For the text-containing cell, return its midpoint in [x, y] coordinate format. 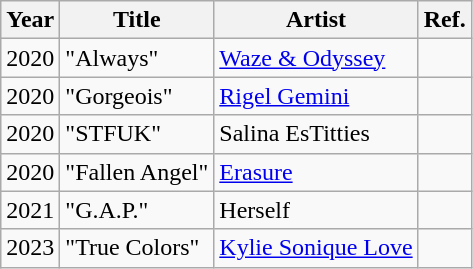
Salina EsTitties [316, 134]
Herself [316, 210]
"Fallen Angel" [137, 172]
2021 [30, 210]
"G.A.P." [137, 210]
Year [30, 20]
Rigel Gemini [316, 96]
"Always" [137, 58]
Erasure [316, 172]
"STFUK" [137, 134]
2023 [30, 248]
"Gorgeois" [137, 96]
Ref. [444, 20]
Artist [316, 20]
"True Colors" [137, 248]
Title [137, 20]
Kylie Sonique Love [316, 248]
Waze & Odyssey [316, 58]
